Output the (X, Y) coordinate of the center of the cell containing the given text.  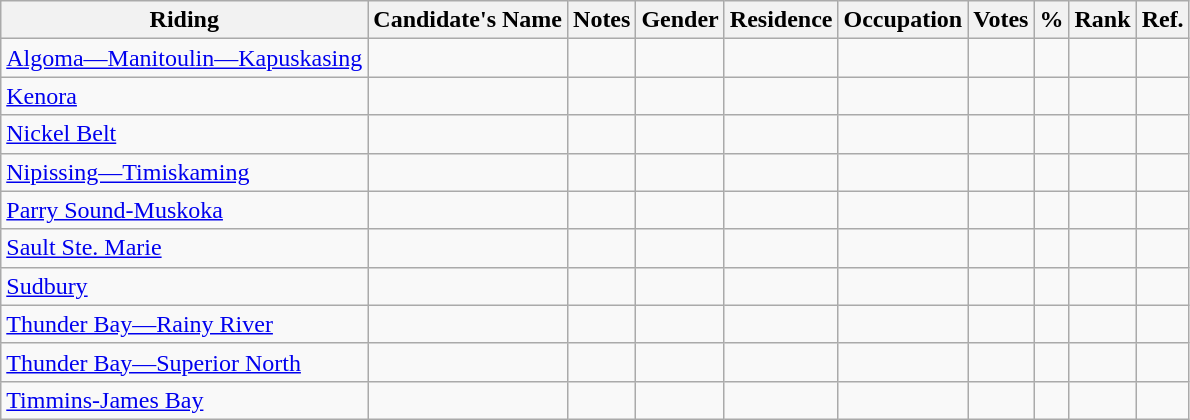
Riding (184, 20)
Residence (781, 20)
Kenora (184, 96)
Occupation (903, 20)
Ref. (1162, 20)
Nickel Belt (184, 134)
Candidate's Name (468, 20)
Sault Ste. Marie (184, 248)
% (1052, 20)
Algoma—Manitoulin—Kapuskasing (184, 58)
Votes (1001, 20)
Sudbury (184, 286)
Notes (602, 20)
Nipissing—Timiskaming (184, 172)
Thunder Bay—Superior North (184, 362)
Gender (680, 20)
Timmins-James Bay (184, 400)
Rank (1102, 20)
Thunder Bay—Rainy River (184, 324)
Parry Sound-Muskoka (184, 210)
